Search for the cell housing the specified text and yield its [X, Y] center coordinate. 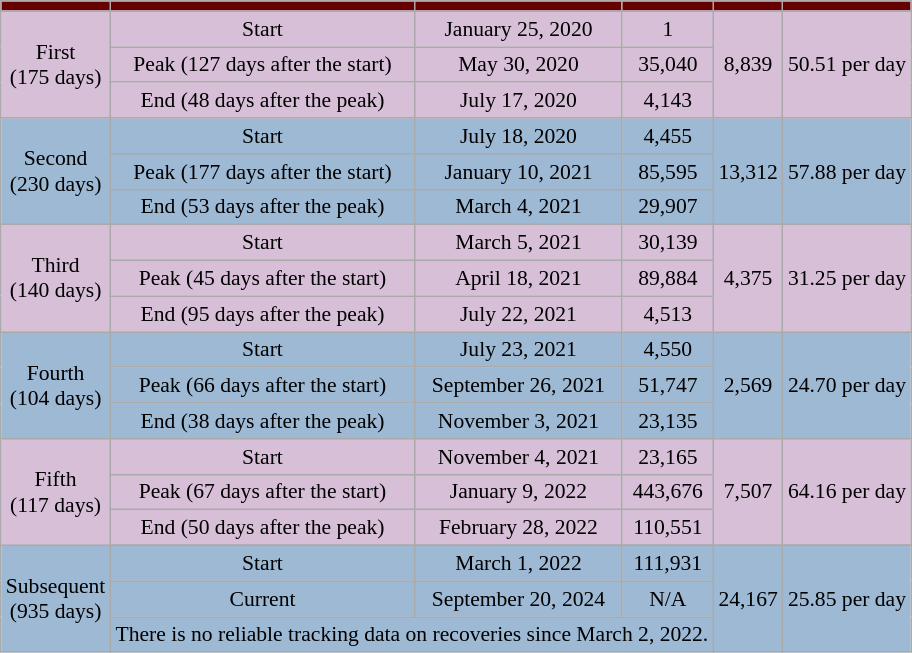
End (53 days after the peak) [262, 207]
57.88 per day [847, 172]
1 [668, 29]
End (95 days after the peak) [262, 314]
Subsequent(935 days) [56, 600]
September 26, 2021 [519, 386]
July 23, 2021 [519, 350]
January 10, 2021 [519, 172]
N/A [668, 599]
31.25 per day [847, 278]
January 25, 2020 [519, 29]
23,135 [668, 421]
4,513 [668, 314]
35,040 [668, 65]
111,931 [668, 564]
Peak (127 days after the start) [262, 65]
First(175 days) [56, 64]
Peak (67 days after the start) [262, 492]
There is no reliable tracking data on recoveries since March 2, 2022. [412, 635]
8,839 [748, 64]
Third(140 days) [56, 278]
50.51 per day [847, 64]
Peak (177 days after the start) [262, 172]
23,165 [668, 457]
30,139 [668, 243]
February 28, 2022 [519, 528]
November 3, 2021 [519, 421]
March 5, 2021 [519, 243]
March 4, 2021 [519, 207]
July 17, 2020 [519, 101]
110,551 [668, 528]
64.16 per day [847, 492]
24.70 per day [847, 386]
July 22, 2021 [519, 314]
89,884 [668, 279]
May 30, 2020 [519, 65]
443,676 [668, 492]
September 20, 2024 [519, 599]
March 1, 2022 [519, 564]
29,907 [668, 207]
End (50 days after the peak) [262, 528]
Current [262, 599]
January 9, 2022 [519, 492]
4,375 [748, 278]
25.85 per day [847, 600]
July 18, 2020 [519, 136]
End (48 days after the peak) [262, 101]
Second(230 days) [56, 172]
7,507 [748, 492]
Peak (45 days after the start) [262, 279]
4,455 [668, 136]
51,747 [668, 386]
November 4, 2021 [519, 457]
April 18, 2021 [519, 279]
24,167 [748, 600]
Fourth(104 days) [56, 386]
13,312 [748, 172]
85,595 [668, 172]
Peak (66 days after the start) [262, 386]
Fifth(117 days) [56, 492]
End (38 days after the peak) [262, 421]
4,550 [668, 350]
4,143 [668, 101]
2,569 [748, 386]
